Detect which cell encompasses the target text, then output its (x, y) center coordinate. 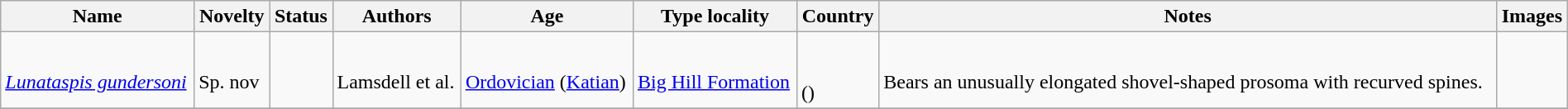
() (839, 70)
Big Hill Formation (715, 70)
Age (547, 17)
Notes (1188, 17)
Bears an unusually elongated shovel-shaped prosoma with recurved spines. (1188, 70)
Name (98, 17)
Authors (397, 17)
Lamsdell et al. (397, 70)
Status (301, 17)
Ordovician (Katian) (547, 70)
Type locality (715, 17)
Lunataspis gundersoni (98, 70)
Sp. nov (232, 70)
Novelty (232, 17)
Images (1532, 17)
Country (839, 17)
